Detect which cell encompasses the target text, then output its (X, Y) center coordinate. 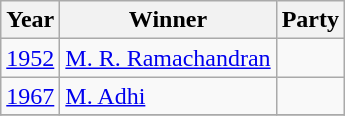
1952 (30, 58)
Winner (168, 20)
M. R. Ramachandran (168, 58)
Year (30, 20)
1967 (30, 96)
Party (310, 20)
M. Adhi (168, 96)
